Output the [X, Y] coordinate of the center of the cell containing the given text.  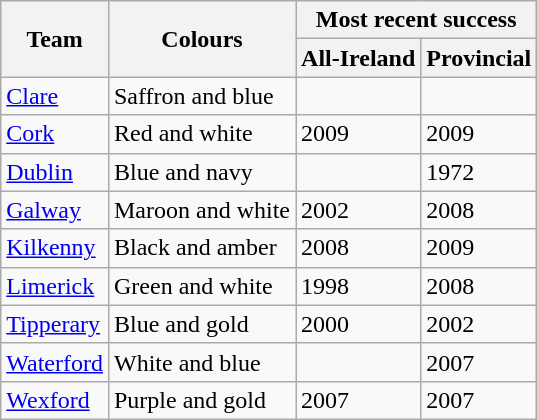
Team [55, 39]
Black and amber [202, 248]
Blue and gold [202, 324]
Clare [55, 96]
Cork [55, 134]
Wexford [55, 400]
Blue and navy [202, 172]
Maroon and white [202, 210]
Galway [55, 210]
Provincial [479, 58]
Colours [202, 39]
2000 [358, 324]
Limerick [55, 286]
White and blue [202, 362]
1972 [479, 172]
Tipperary [55, 324]
Dublin [55, 172]
Red and white [202, 134]
Waterford [55, 362]
1998 [358, 286]
Purple and gold [202, 400]
Kilkenny [55, 248]
Saffron and blue [202, 96]
Green and white [202, 286]
Most recent success [416, 20]
All-Ireland [358, 58]
